Return the (x, y) coordinate for the center point of the cell that contains the specified text.  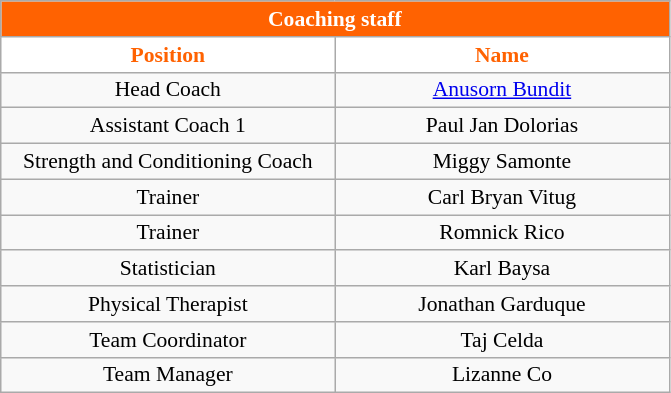
Carl Bryan Vitug (502, 197)
Lizanne Co (502, 375)
Strength and Conditioning Coach (168, 162)
Name (502, 55)
Head Coach (168, 90)
Statistician (168, 269)
Karl Baysa (502, 269)
Assistant Coach 1 (168, 126)
Team Coordinator (168, 340)
Physical Therapist (168, 304)
Paul Jan Dolorias (502, 126)
Coaching staff (335, 19)
Taj Celda (502, 340)
Romnick Rico (502, 233)
Miggy Samonte (502, 162)
Position (168, 55)
Anusorn Bundit (502, 90)
Team Manager (168, 375)
Jonathan Garduque (502, 304)
